Search for the cell housing the specified text and yield its (X, Y) center coordinate. 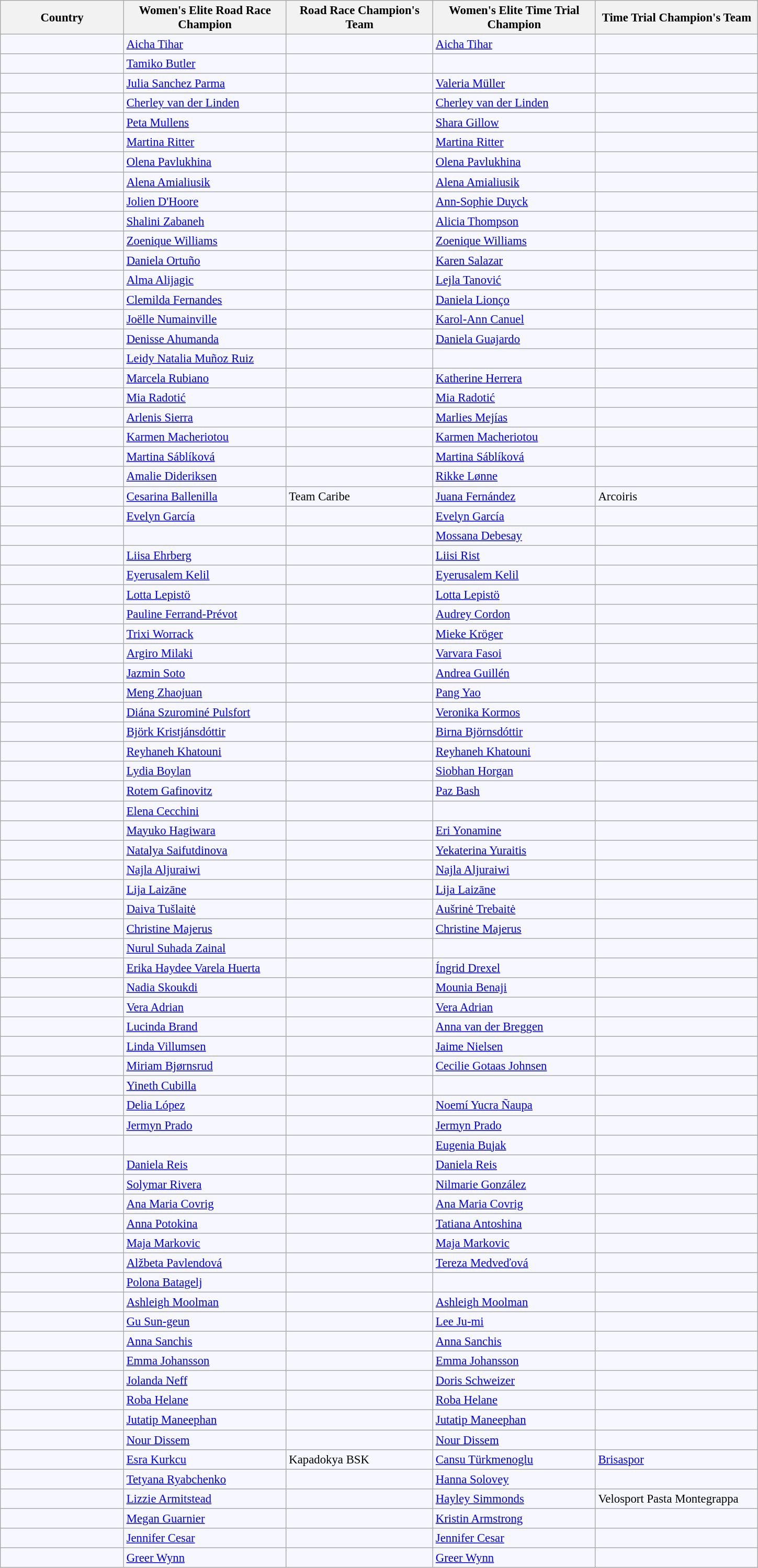
Esra Kurkcu (205, 1459)
Erika Haydee Varela Huerta (205, 968)
Lydia Boylan (205, 771)
Elena Cecchini (205, 811)
Karol-Ann Canuel (515, 319)
Nilmarie González (515, 1184)
Rotem Gafinovitz (205, 791)
Clemilda Fernandes (205, 300)
Jaime Nielsen (515, 1047)
Denisse Ahumanda (205, 339)
Miriam Bjørnsrud (205, 1066)
Velosport Pasta Montegrappa (677, 1498)
Veronika Kormos (515, 713)
Daniela Guajardo (515, 339)
Trixi Worrack (205, 634)
Liisa Ehrberg (205, 555)
Linda Villumsen (205, 1047)
Megan Guarnier (205, 1518)
Karen Salazar (515, 260)
Tereza Medveďová (515, 1263)
Varvara Fasoi (515, 654)
Juana Fernández (515, 496)
Natalya Saifutdinova (205, 850)
Yineth Cubilla (205, 1086)
Audrey Cordon (515, 614)
Tamiko Butler (205, 64)
Ann-Sophie Duyck (515, 201)
Polona Batagelj (205, 1283)
Marlies Mejías (515, 418)
Liisi Rist (515, 555)
Nadia Skoukdi (205, 988)
Andrea Guillén (515, 673)
Anna van der Breggen (515, 1027)
Eugenia Bujak (515, 1145)
Argiro Milaki (205, 654)
Lejla Tanović (515, 280)
Shalini Zabaneh (205, 221)
Lizzie Armitstead (205, 1498)
Birna Björnsdóttir (515, 732)
Hayley Simmonds (515, 1498)
Cansu Türkmenoglu (515, 1459)
Doris Schweizer (515, 1381)
Yekaterina Yuraitis (515, 850)
Women's Elite Road Race Champion (205, 18)
Diána Szurominé Pulsfort (205, 713)
Noemí Yucra Ñaupa (515, 1106)
Björk Kristjánsdóttir (205, 732)
Shara Gillow (515, 123)
Jolanda Neff (205, 1381)
Aušrinė Trebaitė (515, 909)
Arcoiris (677, 496)
Eri Yonamine (515, 830)
Íngrid Drexel (515, 968)
Mieke Kröger (515, 634)
Delia López (205, 1106)
Leidy Natalia Muñoz Ruiz (205, 359)
Daniela Ortuño (205, 260)
Alma Alijagic (205, 280)
Jolien D'Hoore (205, 201)
Brisaspor (677, 1459)
Cesarina Ballenilla (205, 496)
Alžbeta Pavlendová (205, 1263)
Amalie Dideriksen (205, 477)
Julia Sanchez Parma (205, 84)
Joëlle Numainville (205, 319)
Mossana Debesay (515, 535)
Cecilie Gotaas Johnsen (515, 1066)
Solymar Rivera (205, 1184)
Paz Bash (515, 791)
Kapadokya BSK (360, 1459)
Valeria Müller (515, 84)
Siobhan Horgan (515, 771)
Team Caribe (360, 496)
Road Race Champion's Team (360, 18)
Lee Ju-mi (515, 1322)
Mayuko Hagiwara (205, 830)
Daiva Tušlaitė (205, 909)
Peta Mullens (205, 123)
Women's Elite Time Trial Champion (515, 18)
Country (62, 18)
Tatiana Antoshina (515, 1223)
Rikke Lønne (515, 477)
Time Trial Champion's Team (677, 18)
Pang Yao (515, 693)
Gu Sun-geun (205, 1322)
Alicia Thompson (515, 221)
Nurul Suhada Zainal (205, 948)
Anna Potokina (205, 1223)
Arlenis Sierra (205, 418)
Lucinda Brand (205, 1027)
Daniela Lionço (515, 300)
Kristin Armstrong (515, 1518)
Pauline Ferrand-Prévot (205, 614)
Meng Zhaojuan (205, 693)
Hanna Solovey (515, 1479)
Katherine Herrera (515, 379)
Marcela Rubiano (205, 379)
Tetyana Ryabchenko (205, 1479)
Jazmin Soto (205, 673)
Mounia Benaji (515, 988)
